Provide the (X, Y) coordinate of the cell's center where the given text is located.  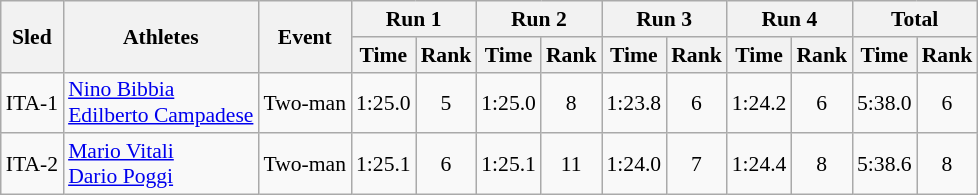
Run 2 (538, 19)
11 (572, 164)
7 (696, 164)
ITA-2 (32, 164)
Run 3 (664, 19)
Nino BibbiaEdilberto Campadese (160, 102)
Run 1 (414, 19)
Mario VitaliDario Poggi (160, 164)
5:38.0 (884, 102)
ITA-1 (32, 102)
1:24.0 (634, 164)
Athletes (160, 36)
Run 4 (790, 19)
Sled (32, 36)
1:23.8 (634, 102)
Event (304, 36)
1:24.4 (760, 164)
5 (446, 102)
5:38.6 (884, 164)
Total (914, 19)
1:24.2 (760, 102)
